Search for the cell housing the specified text and yield its [x, y] center coordinate. 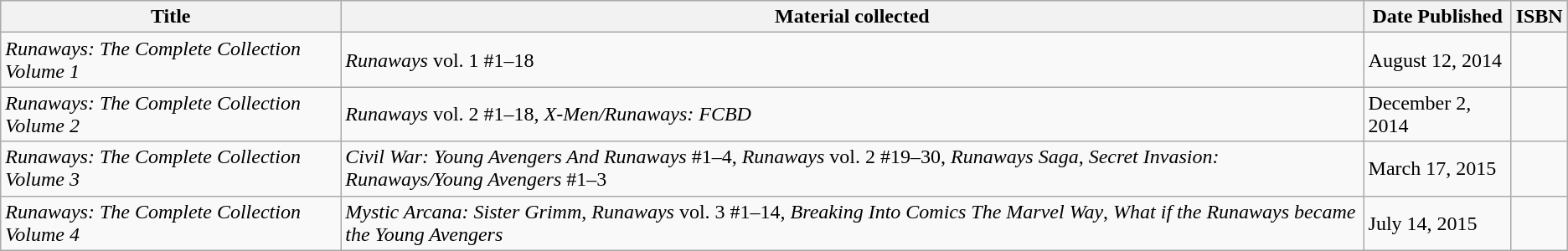
March 17, 2015 [1437, 169]
Runaways: The Complete Collection Volume 1 [171, 60]
Material collected [853, 17]
Runaways: The Complete Collection Volume 4 [171, 223]
Mystic Arcana: Sister Grimm, Runaways vol. 3 #1–14, Breaking Into Comics The Marvel Way, What if the Runaways became the Young Avengers [853, 223]
Date Published [1437, 17]
Runaways vol. 2 #1–18, X-Men/Runaways: FCBD [853, 114]
ISBN [1540, 17]
Title [171, 17]
December 2, 2014 [1437, 114]
Runaways: The Complete Collection Volume 3 [171, 169]
Runaways: The Complete Collection Volume 2 [171, 114]
August 12, 2014 [1437, 60]
July 14, 2015 [1437, 223]
Runaways vol. 1 #1–18 [853, 60]
Civil War: Young Avengers And Runaways #1–4, Runaways vol. 2 #19–30, Runaways Saga, Secret Invasion: Runaways/Young Avengers #1–3 [853, 169]
